Determine the (x, y) coordinate at the center of the cell enclosing the given text.  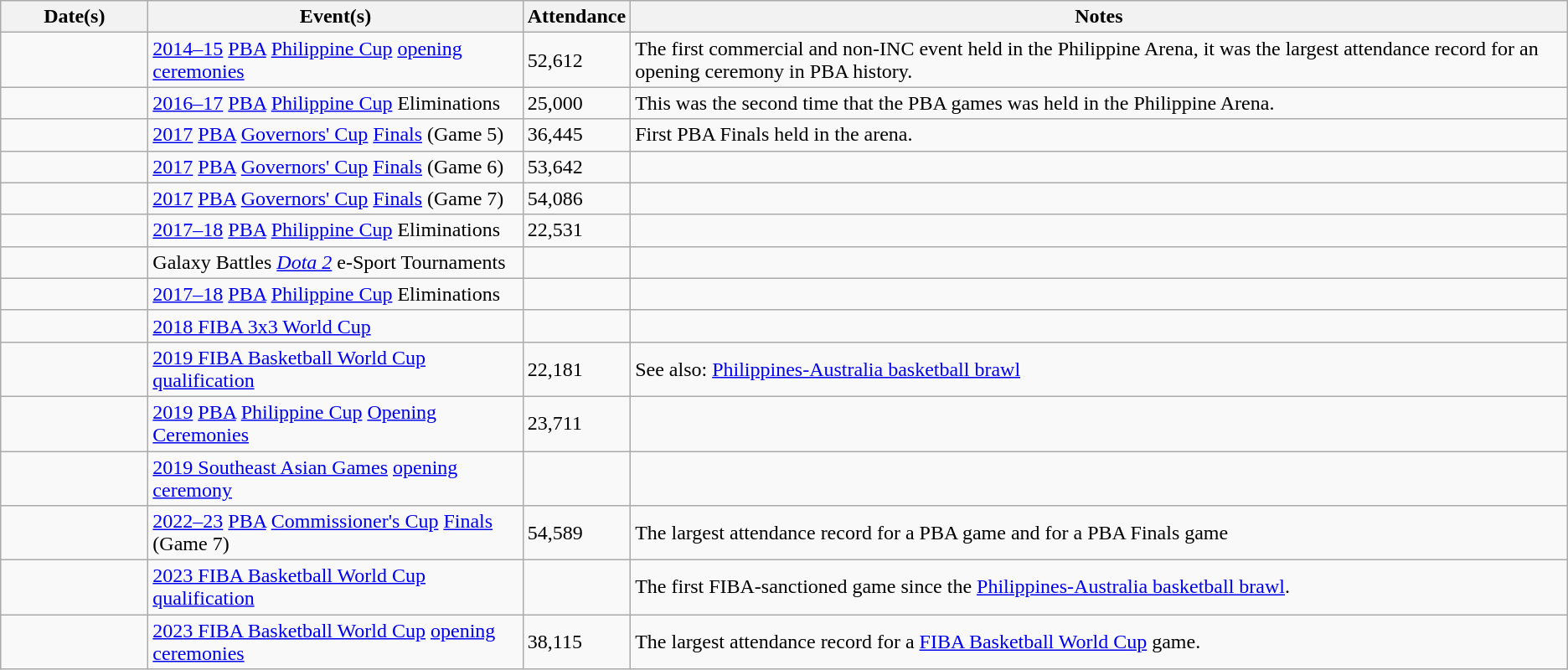
The largest attendance record for a PBA game and for a PBA Finals game (1099, 533)
2019 FIBA Basketball World Cup qualification (335, 368)
2016–17 PBA Philippine Cup Eliminations (335, 103)
2018 FIBA 3x3 World Cup (335, 326)
2019 PBA Philippine Cup Opening Ceremonies (335, 424)
2022–23 PBA Commissioner's Cup Finals (Game 7) (335, 533)
This was the second time that the PBA games was held in the Philippine Arena. (1099, 103)
Event(s) (335, 17)
54,086 (576, 198)
22,531 (576, 230)
25,000 (576, 103)
22,181 (576, 368)
Galaxy Battles Dota 2 e-Sport Tournaments (335, 262)
2017 PBA Governors' Cup Finals (Game 6) (335, 167)
2014–15 PBA Philippine Cup opening ceremonies (335, 60)
36,445 (576, 135)
First PBA Finals held in the arena. (1099, 135)
2017 PBA Governors' Cup Finals (Game 7) (335, 198)
52,612 (576, 60)
The first FIBA-sanctioned game since the Philippines-Australia basketball brawl. (1099, 588)
Date(s) (75, 17)
2023 FIBA Basketball World Cup opening ceremonies (335, 642)
The largest attendance record for a FIBA Basketball World Cup game. (1099, 642)
2017 PBA Governors' Cup Finals (Game 5) (335, 135)
Attendance (576, 17)
38,115 (576, 642)
23,711 (576, 424)
54,589 (576, 533)
53,642 (576, 167)
The first commercial and non-INC event held in the Philippine Arena, it was the largest attendance record for an opening ceremony in PBA history. (1099, 60)
2019 Southeast Asian Games opening ceremony (335, 477)
See also: Philippines-Australia basketball brawl (1099, 368)
2023 FIBA Basketball World Cup qualification (335, 588)
Notes (1099, 17)
